From the cell containing the given text, extract its center point as (x, y) coordinate. 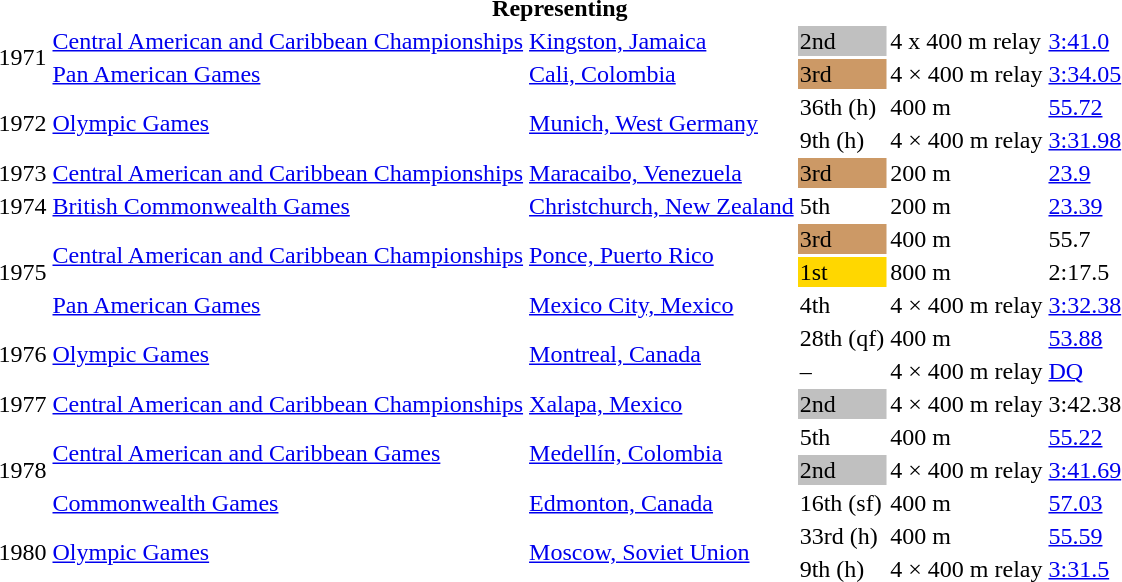
16th (sf) (842, 503)
4 x 400 m relay (966, 41)
– (842, 371)
28th (qf) (842, 338)
Maracaibo, Venezuela (662, 173)
Mexico City, Mexico (662, 305)
Central American and Caribbean Games (288, 454)
Commonwealth Games (288, 503)
Edmonton, Canada (662, 503)
Ponce, Puerto Rico (662, 256)
33rd (h) (842, 536)
Medellín, Colombia (662, 454)
Cali, Colombia (662, 74)
British Commonwealth Games (288, 206)
Christchurch, New Zealand (662, 206)
Xalapa, Mexico (662, 404)
4th (842, 305)
Montreal, Canada (662, 354)
9th (h) (842, 140)
36th (h) (842, 107)
Munich, West Germany (662, 124)
1st (842, 272)
Kingston, Jamaica (662, 41)
800 m (966, 272)
